Detect which cell encompasses the target text, then output its [x, y] center coordinate. 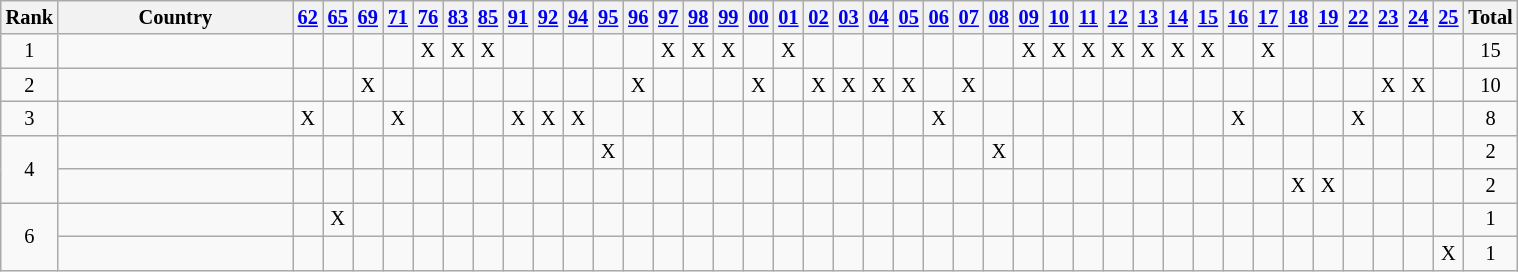
18 [1298, 17]
91 [518, 17]
14 [1178, 17]
83 [458, 17]
71 [398, 17]
04 [879, 17]
76 [428, 17]
62 [308, 17]
96 [638, 17]
6 [30, 236]
99 [728, 17]
Rank [30, 17]
24 [1418, 17]
03 [849, 17]
22 [1358, 17]
98 [698, 17]
85 [488, 17]
05 [909, 17]
23 [1388, 17]
3 [30, 118]
97 [668, 17]
11 [1088, 17]
65 [338, 17]
69 [368, 17]
07 [969, 17]
8 [1490, 118]
94 [578, 17]
19 [1328, 17]
95 [608, 17]
09 [1029, 17]
17 [1268, 17]
Total [1490, 17]
16 [1238, 17]
02 [818, 17]
00 [758, 17]
13 [1148, 17]
08 [999, 17]
06 [939, 17]
4 [30, 168]
92 [548, 17]
12 [1118, 17]
25 [1448, 17]
Country [176, 17]
01 [788, 17]
